Output the [X, Y] coordinate of the center of the cell containing the given text.  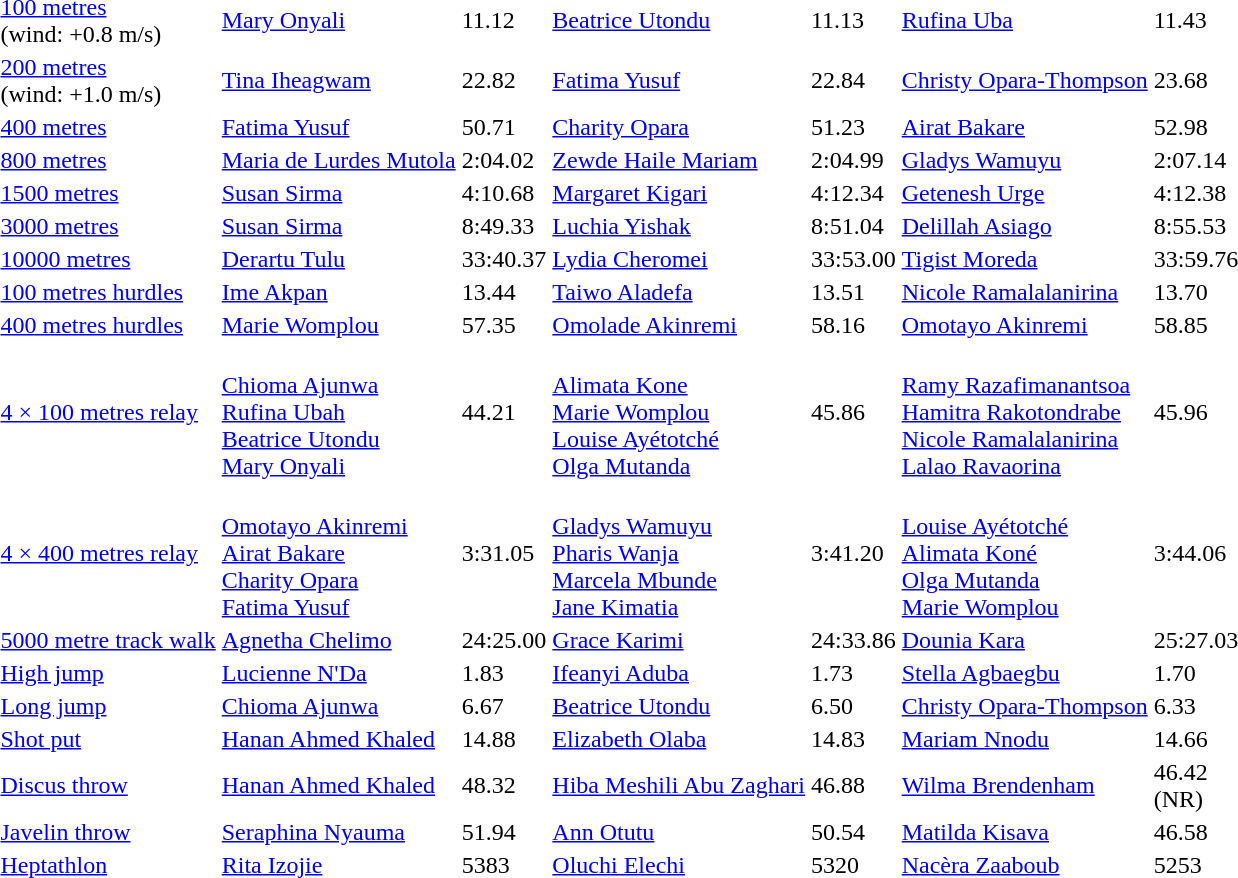
8:49.33 [504, 226]
Wilma Brendenham [1024, 786]
Gladys Wamuyu [1024, 160]
Gladys WamuyuPharis WanjaMarcela MbundeJane Kimatia [679, 553]
51.94 [504, 832]
Charity Opara [679, 127]
Grace Karimi [679, 640]
22.82 [504, 80]
46.88 [853, 786]
Tina Iheagwam [338, 80]
Airat Bakare [1024, 127]
Margaret Kigari [679, 193]
Chioma Ajunwa [338, 706]
45.86 [853, 412]
50.54 [853, 832]
Ramy RazafimanantsoaHamitra RakotondrabeNicole RamalalanirinaLalao Ravaorina [1024, 412]
Marie Womplou [338, 325]
4:12.34 [853, 193]
44.21 [504, 412]
Ime Akpan [338, 292]
1.83 [504, 673]
Omotayo AkinremiAirat BakareCharity OparaFatima Yusuf [338, 553]
4:10.68 [504, 193]
Nicole Ramalalanirina [1024, 292]
Omotayo Akinremi [1024, 325]
Delillah Asiago [1024, 226]
Derartu Tulu [338, 259]
Zewde Haile Mariam [679, 160]
Mariam Nnodu [1024, 739]
57.35 [504, 325]
24:33.86 [853, 640]
Alimata KoneMarie WomplouLouise AyétotchéOlga Mutanda [679, 412]
Hiba Meshili Abu Zaghari [679, 786]
Louise AyétotchéAlimata KonéOlga MutandaMarie Womplou [1024, 553]
Matilda Kisava [1024, 832]
24:25.00 [504, 640]
Maria de Lurdes Mutola [338, 160]
Lydia Cheromei [679, 259]
3:41.20 [853, 553]
Getenesh Urge [1024, 193]
Ann Otutu [679, 832]
Tigist Moreda [1024, 259]
13.51 [853, 292]
Seraphina Nyauma [338, 832]
Agnetha Chelimo [338, 640]
Dounia Kara [1024, 640]
33:40.37 [504, 259]
14.88 [504, 739]
6.67 [504, 706]
1.73 [853, 673]
2:04.02 [504, 160]
33:53.00 [853, 259]
Lucienne N'Da [338, 673]
48.32 [504, 786]
8:51.04 [853, 226]
Luchia Yishak [679, 226]
13.44 [504, 292]
Chioma AjunwaRufina UbahBeatrice UtonduMary Onyali [338, 412]
2:04.99 [853, 160]
Ifeanyi Aduba [679, 673]
14.83 [853, 739]
3:31.05 [504, 553]
Beatrice Utondu [679, 706]
Stella Agbaegbu [1024, 673]
50.71 [504, 127]
51.23 [853, 127]
Omolade Akinremi [679, 325]
58.16 [853, 325]
Taiwo Aladefa [679, 292]
Elizabeth Olaba [679, 739]
6.50 [853, 706]
22.84 [853, 80]
